Identify which cell holds the provided text, then report its (X, Y) central coordinate. 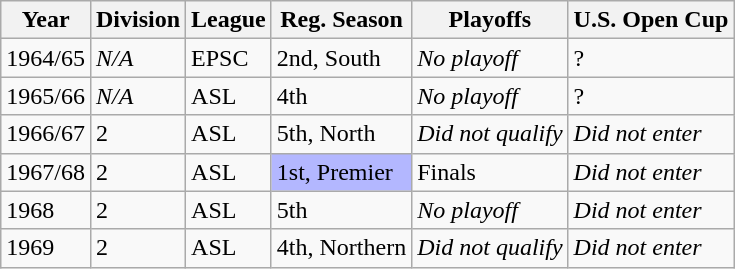
Finals (490, 172)
1965/66 (46, 96)
1st, Premier (341, 172)
2nd, South (341, 58)
1966/67 (46, 134)
4th (341, 96)
Playoffs (490, 20)
5th (341, 210)
1968 (46, 210)
U.S. Open Cup (651, 20)
Reg. Season (341, 20)
4th, Northern (341, 248)
1967/68 (46, 172)
EPSC (229, 58)
5th, North (341, 134)
1964/65 (46, 58)
Year (46, 20)
League (229, 20)
Division (138, 20)
1969 (46, 248)
